Search for the cell housing the specified text and yield its [x, y] center coordinate. 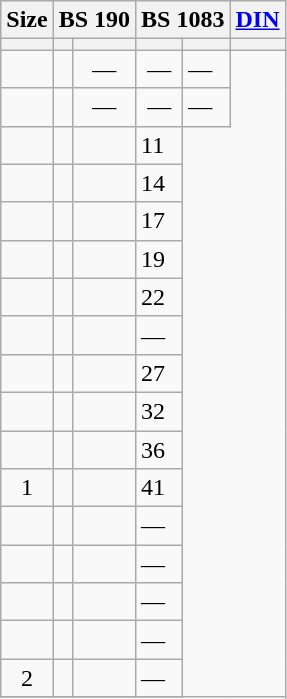
BS 190 [94, 20]
DIN [258, 20]
2 [27, 678]
36 [160, 449]
32 [160, 411]
27 [160, 373]
17 [160, 221]
41 [160, 488]
1 [27, 488]
BS 1083 [183, 20]
19 [160, 259]
Size [27, 20]
11 [160, 145]
22 [160, 297]
14 [160, 183]
